Detect which cell encompasses the target text, then output its [x, y] center coordinate. 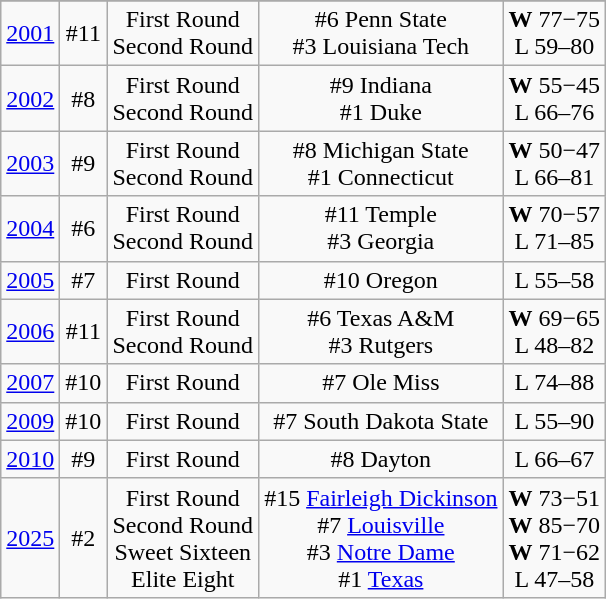
W 77−75L 59–80 [554, 34]
W 73−51W 85−70W 71−62L 47–58 [554, 538]
W 55−45L 66–76 [554, 98]
#7 South Dakota State [381, 421]
2025 [30, 538]
#8 Michigan State#1 Connecticut [381, 164]
#10 Oregon [381, 280]
#2 [84, 538]
2006 [30, 332]
W 50−47L 66–81 [554, 164]
#7 [84, 280]
2009 [30, 421]
L 55–58 [554, 280]
L 66–67 [554, 459]
L 55–90 [554, 421]
2002 [30, 98]
#6 [84, 228]
#6 Penn State#3 Louisiana Tech [381, 34]
#9 Indiana#1 Duke [381, 98]
#11 Temple#3 Georgia [381, 228]
2010 [30, 459]
2005 [30, 280]
2003 [30, 164]
#8 Dayton [381, 459]
L 74–88 [554, 383]
W 69−65L 48–82 [554, 332]
#6 Texas A&M#3 Rutgers [381, 332]
#15 Fairleigh Dickinson#7 Louisville#3 Notre Dame#1 Texas [381, 538]
2007 [30, 383]
2001 [30, 34]
#8 [84, 98]
2004 [30, 228]
First RoundSecond RoundSweet SixteenElite Eight [183, 538]
W 70−57L 71–85 [554, 228]
#7 Ole Miss [381, 383]
